Locate the cell with the specified text and output its (X, Y) center coordinate. 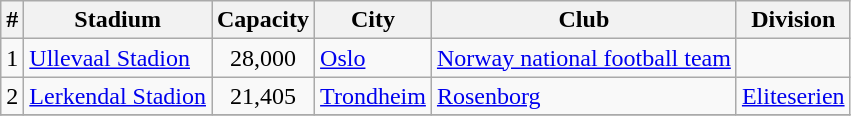
2 (12, 96)
28,000 (264, 58)
Division (793, 20)
Club (584, 20)
21,405 (264, 96)
Stadium (118, 20)
Rosenborg (584, 96)
Eliteserien (793, 96)
Oslo (374, 58)
Capacity (264, 20)
Lerkendal Stadion (118, 96)
Ullevaal Stadion (118, 58)
City (374, 20)
# (12, 20)
Norway national football team (584, 58)
Trondheim (374, 96)
1 (12, 58)
